For the text-containing cell, return its midpoint in (X, Y) coordinate format. 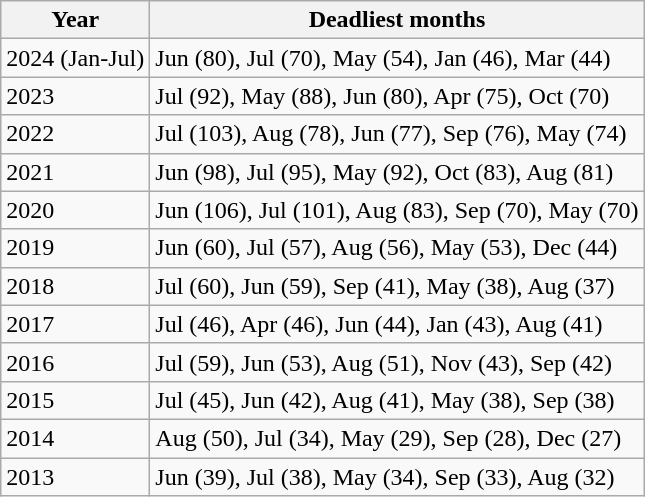
Jun (60), Jul (57), Aug (56), May (53), Dec (44) (397, 248)
Aug (50), Jul (34), May (29), Sep (28), Dec (27) (397, 438)
2019 (76, 248)
Year (76, 20)
Jul (103), Aug (78), Jun (77), Sep (76), May (74) (397, 134)
2013 (76, 477)
Deadliest months (397, 20)
2015 (76, 400)
Jun (80), Jul (70), May (54), Jan (46), Mar (44) (397, 58)
Jul (60), Jun (59), Sep (41), May (38), Aug (37) (397, 286)
Jul (45), Jun (42), Aug (41), May (38), Sep (38) (397, 400)
2016 (76, 362)
2017 (76, 324)
2014 (76, 438)
2022 (76, 134)
Jun (39), Jul (38), May (34), Sep (33), Aug (32) (397, 477)
Jun (98), Jul (95), May (92), Oct (83), Aug (81) (397, 172)
Jul (46), Apr (46), Jun (44), Jan (43), Aug (41) (397, 324)
2021 (76, 172)
2023 (76, 96)
2020 (76, 210)
2024 (Jan-Jul) (76, 58)
Jun (106), Jul (101), Aug (83), Sep (70), May (70) (397, 210)
Jul (59), Jun (53), Aug (51), Nov (43), Sep (42) (397, 362)
2018 (76, 286)
Jul (92), May (88), Jun (80), Apr (75), Oct (70) (397, 96)
